Return (X, Y) of the center of cell containing provided text 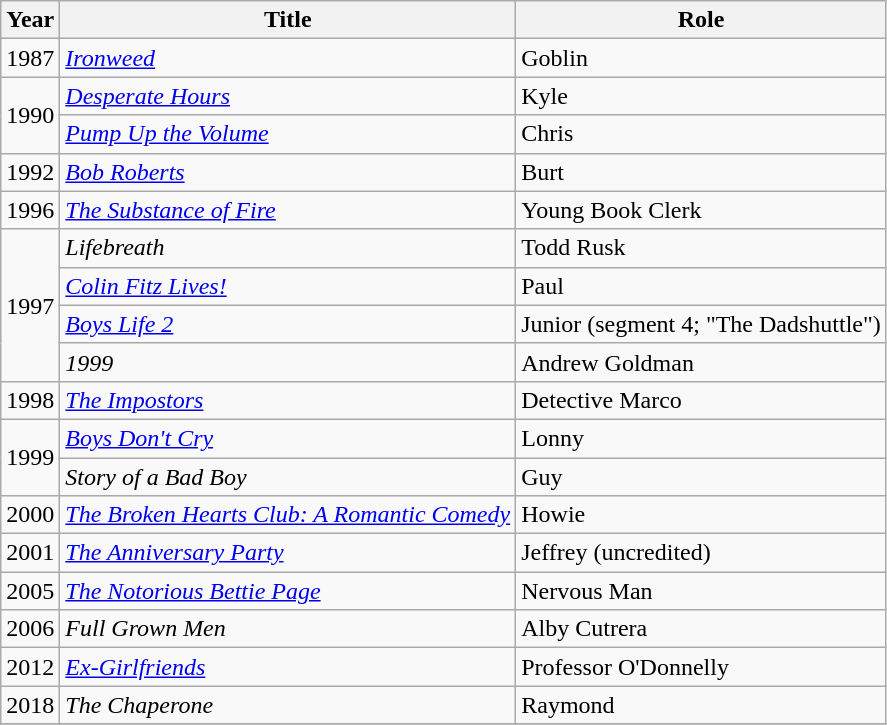
1987 (30, 58)
Howie (702, 515)
Full Grown Men (288, 629)
1992 (30, 172)
2005 (30, 591)
The Notorious Bettie Page (288, 591)
1996 (30, 210)
Boys Don't Cry (288, 438)
Year (30, 20)
Junior (segment 4; "The Dadshuttle") (702, 324)
Todd Rusk (702, 248)
2018 (30, 705)
Pump Up the Volume (288, 134)
Title (288, 20)
Raymond (702, 705)
Guy (702, 477)
Desperate Hours (288, 96)
The Impostors (288, 400)
The Broken Hearts Club: A Romantic Comedy (288, 515)
Burt (702, 172)
Young Book Clerk (702, 210)
1997 (30, 305)
1998 (30, 400)
Colin Fitz Lives! (288, 286)
2012 (30, 667)
Alby Cutrera (702, 629)
Nervous Man (702, 591)
2001 (30, 553)
The Anniversary Party (288, 553)
The Chaperone (288, 705)
Ironweed (288, 58)
Story of a Bad Boy (288, 477)
Professor O'Donnelly (702, 667)
Jeffrey (uncredited) (702, 553)
2000 (30, 515)
Andrew Goldman (702, 362)
Chris (702, 134)
The Substance of Fire (288, 210)
Paul (702, 286)
2006 (30, 629)
Bob Roberts (288, 172)
Kyle (702, 96)
Lifebreath (288, 248)
Role (702, 20)
1990 (30, 115)
Goblin (702, 58)
Lonny (702, 438)
Boys Life 2 (288, 324)
Detective Marco (702, 400)
Ex-Girlfriends (288, 667)
